For the text-containing cell, return its midpoint in [x, y] coordinate format. 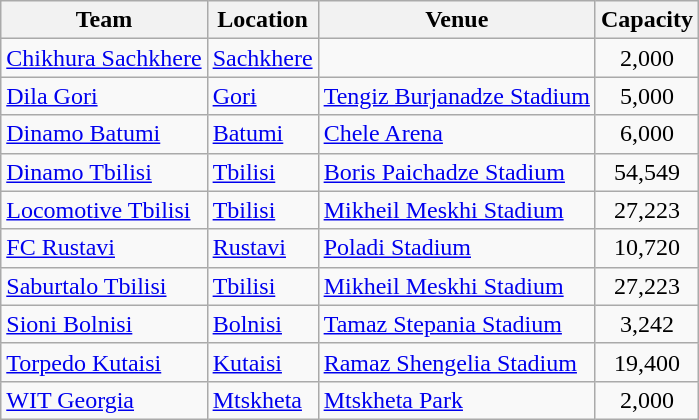
Kutaisi [262, 362]
Dinamo Batumi [104, 134]
3,242 [646, 324]
Locomotive Tbilisi [104, 210]
54,549 [646, 172]
Location [262, 20]
Venue [456, 20]
Tamaz Stepania Stadium [456, 324]
Sachkhere [262, 58]
5,000 [646, 96]
Sioni Bolnisi [104, 324]
Capacity [646, 20]
FC Rustavi [104, 248]
Poladi Stadium [456, 248]
Tengiz Burjanadze Stadium [456, 96]
Dila Gori [104, 96]
WIT Georgia [104, 400]
Dinamo Tbilisi [104, 172]
Ramaz Shengelia Stadium [456, 362]
Chikhura Sachkhere [104, 58]
Rustavi [262, 248]
19,400 [646, 362]
6,000 [646, 134]
Mtskheta Park [456, 400]
Chele Arena [456, 134]
Batumi [262, 134]
Saburtalo Tbilisi [104, 286]
Mtskheta [262, 400]
Gori [262, 96]
Boris Paichadze Stadium [456, 172]
Team [104, 20]
Torpedo Kutaisi [104, 362]
10,720 [646, 248]
Bolnisi [262, 324]
